Extract the (x, y) coordinate from the center of the cell holding the provided text.  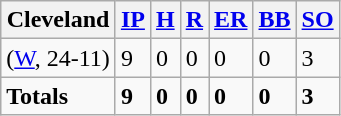
IP (132, 20)
R (194, 20)
BB (274, 20)
(W, 24-11) (58, 58)
Cleveland (58, 20)
H (165, 20)
Totals (58, 96)
ER (231, 20)
SO (318, 20)
